Identify which cell holds the provided text, then report its [x, y] central coordinate. 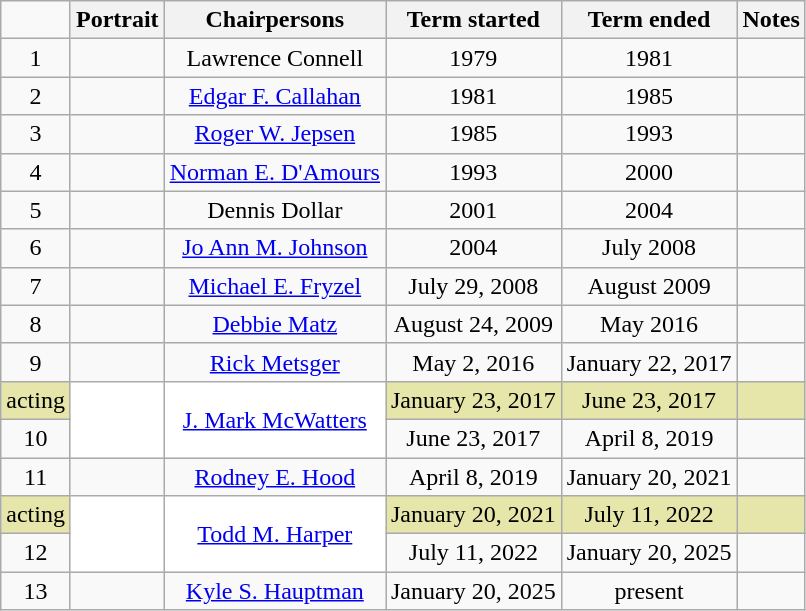
Chairpersons [274, 20]
Edgar F. Callahan [274, 96]
4 [36, 172]
2 [36, 96]
Todd M. Harper [274, 534]
August 24, 2009 [474, 324]
July 29, 2008 [474, 286]
Notes [771, 20]
3 [36, 134]
August 2009 [649, 286]
Roger W. Jepsen [274, 134]
1 [36, 58]
Michael E. Fryzel [274, 286]
Dennis Dollar [274, 210]
January 23, 2017 [474, 400]
8 [36, 324]
Term started [474, 20]
6 [36, 248]
2000 [649, 172]
Debbie Matz [274, 324]
Term ended [649, 20]
May 2016 [649, 324]
May 2, 2016 [474, 362]
J. Mark McWatters [274, 419]
10 [36, 438]
13 [36, 591]
present [649, 591]
11 [36, 477]
Norman E. D'Amours [274, 172]
Lawrence Connell [274, 58]
Rick Metsger [274, 362]
Kyle S. Hauptman [274, 591]
Rodney E. Hood [274, 477]
1979 [474, 58]
7 [36, 286]
Jo Ann M. Johnson [274, 248]
July 2008 [649, 248]
9 [36, 362]
5 [36, 210]
Portrait [117, 20]
January 22, 2017 [649, 362]
12 [36, 553]
2001 [474, 210]
